Return (X, Y) of the center of cell containing provided text 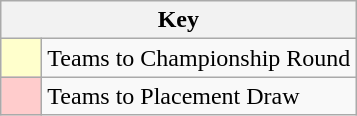
Teams to Placement Draw (199, 96)
Key (178, 20)
Teams to Championship Round (199, 58)
